Locate the cell with the specified text and output its [X, Y] center coordinate. 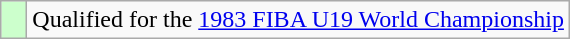
Qualified for the 1983 FIBA U19 World Championship [298, 20]
